Extract the (x, y) coordinate from the center of the cell holding the provided text.  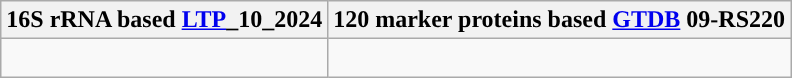
120 marker proteins based GTDB 09-RS220 (560, 20)
16S rRNA based LTP_10_2024 (164, 20)
